Determine the (X, Y) coordinate at the center of the cell enclosing the given text.  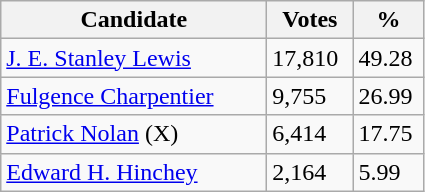
Fulgence Charpentier (134, 96)
17.75 (388, 134)
J. E. Stanley Lewis (134, 58)
49.28 (388, 58)
17,810 (310, 58)
Votes (310, 20)
% (388, 20)
9,755 (310, 96)
26.99 (388, 96)
Patrick Nolan (X) (134, 134)
6,414 (310, 134)
Candidate (134, 20)
2,164 (310, 172)
5.99 (388, 172)
Edward H. Hinchey (134, 172)
